Extract the (x, y) coordinate from the center of the cell holding the provided text.  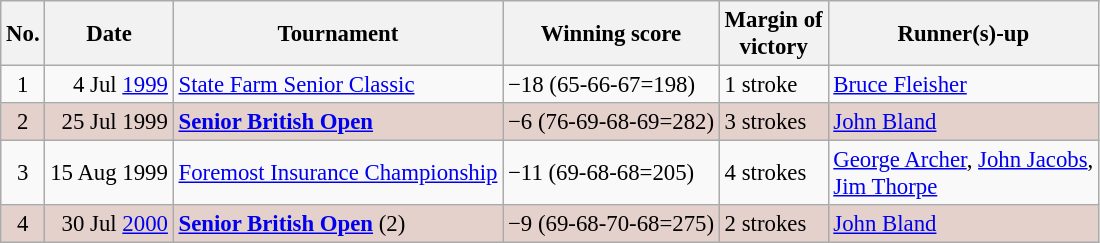
3 strokes (774, 122)
1 (23, 85)
2 strokes (774, 224)
Winning score (612, 34)
−6 (76-69-68-69=282) (612, 122)
25 Jul 1999 (109, 122)
4 strokes (774, 174)
Runner(s)-up (964, 34)
Tournament (338, 34)
3 (23, 174)
−11 (69-68-68=205) (612, 174)
George Archer, John Jacobs, Jim Thorpe (964, 174)
2 (23, 122)
1 stroke (774, 85)
Date (109, 34)
15 Aug 1999 (109, 174)
4 (23, 224)
Senior British Open (2) (338, 224)
State Farm Senior Classic (338, 85)
4 Jul 1999 (109, 85)
Bruce Fleisher (964, 85)
−18 (65-66-67=198) (612, 85)
Senior British Open (338, 122)
30 Jul 2000 (109, 224)
No. (23, 34)
Foremost Insurance Championship (338, 174)
−9 (69-68-70-68=275) (612, 224)
Margin ofvictory (774, 34)
